Return the [x, y] coordinate for the center point of the cell that contains the specified text.  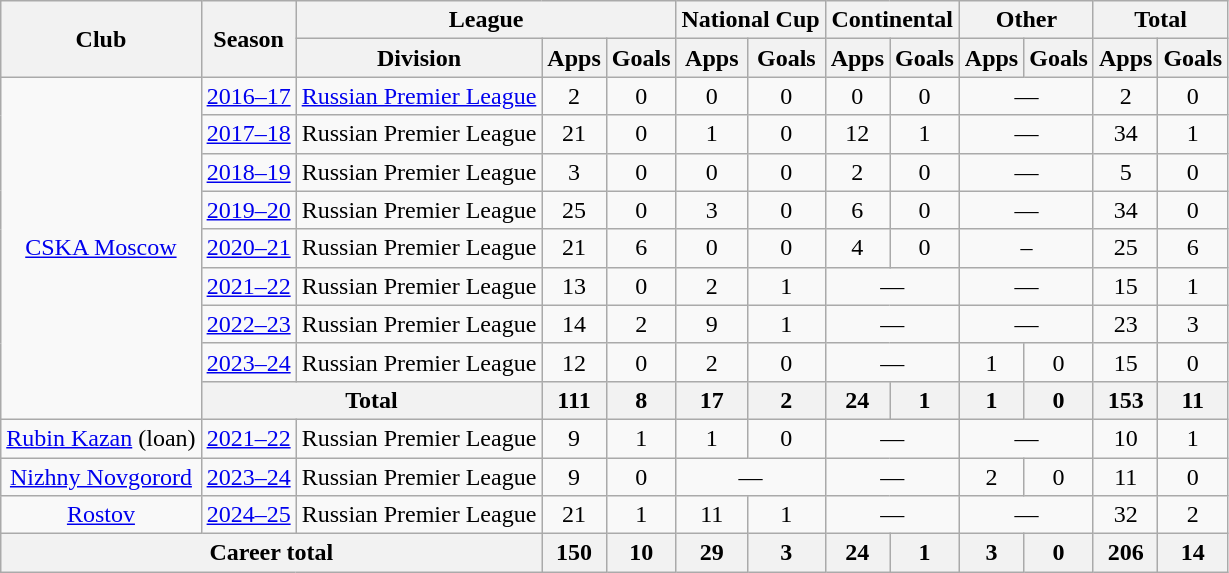
Club [101, 39]
National Cup [750, 20]
17 [712, 400]
13 [574, 286]
2017–18 [248, 134]
23 [1125, 324]
2022–23 [248, 324]
206 [1125, 553]
– [1026, 248]
29 [712, 553]
111 [574, 400]
8 [641, 400]
2020–21 [248, 248]
Rostov [101, 515]
32 [1125, 515]
2018–19 [248, 172]
Continental [892, 20]
2016–17 [248, 96]
153 [1125, 400]
2019–20 [248, 210]
Division [419, 58]
150 [574, 553]
Career total [272, 553]
League [486, 20]
Season [248, 39]
2024–25 [248, 515]
5 [1125, 172]
4 [857, 248]
Other [1026, 20]
Nizhny Novgorord [101, 477]
Rubin Kazan (loan) [101, 438]
CSKA Moscow [101, 248]
